Locate the cell with the specified text and output its (x, y) center coordinate. 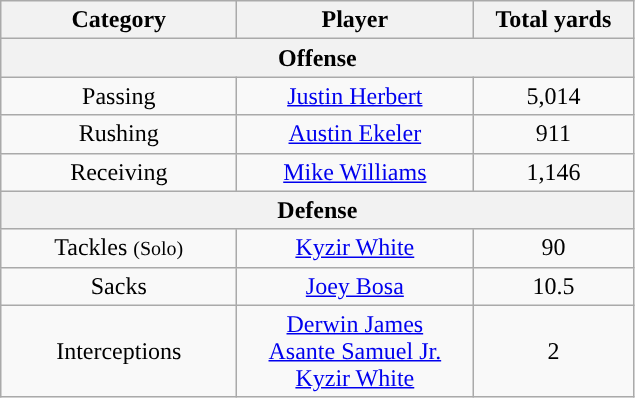
5,014 (554, 96)
2 (554, 351)
Category (119, 20)
Rushing (119, 134)
10.5 (554, 286)
Defense (318, 210)
Interceptions (119, 351)
1,146 (554, 172)
Total yards (554, 20)
Joey Bosa (355, 286)
Passing (119, 96)
911 (554, 134)
Justin Herbert (355, 96)
Player (355, 20)
Offense (318, 58)
Kyzir White (355, 248)
90 (554, 248)
Austin Ekeler (355, 134)
Sacks (119, 286)
Receiving (119, 172)
Mike Williams (355, 172)
Derwin JamesAsante Samuel Jr.Kyzir White (355, 351)
Tackles (Solo) (119, 248)
